For the text-containing cell, return its midpoint in [X, Y] coordinate format. 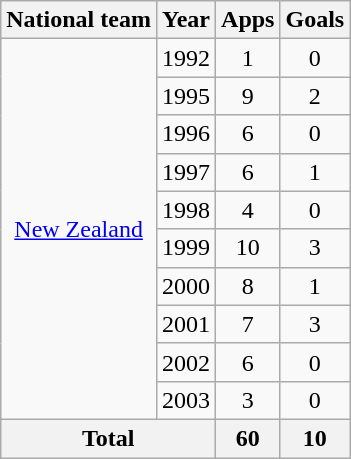
7 [248, 324]
Goals [315, 20]
60 [248, 438]
Year [186, 20]
New Zealand [79, 230]
1995 [186, 96]
1998 [186, 210]
2003 [186, 400]
1996 [186, 134]
4 [248, 210]
Total [108, 438]
National team [79, 20]
Apps [248, 20]
1997 [186, 172]
2000 [186, 286]
2 [315, 96]
2001 [186, 324]
8 [248, 286]
1992 [186, 58]
9 [248, 96]
2002 [186, 362]
1999 [186, 248]
